Capture the cell that displays the provided text and extract its [X, Y] central coordinate. 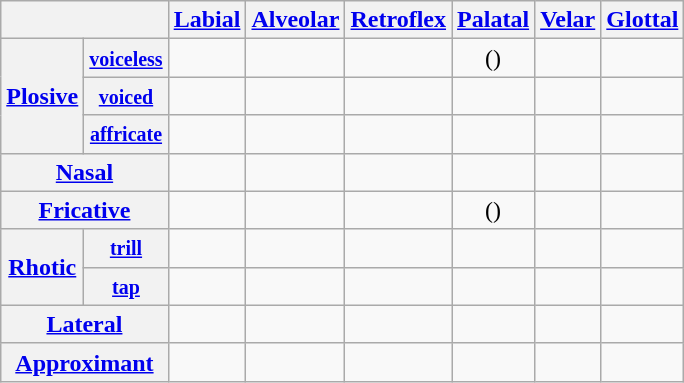
trill [126, 248]
Alveolar [296, 20]
voiceless [126, 58]
Lateral [84, 324]
affricate [126, 134]
Retroflex [398, 20]
Plosive [42, 96]
Rhotic [42, 267]
tap [126, 286]
Fricative [84, 210]
voiced [126, 96]
Velar [568, 20]
Glottal [642, 20]
Nasal [84, 172]
Palatal [494, 20]
Approximant [84, 362]
Labial [207, 20]
